Return [X, Y] of the center of cell containing provided text 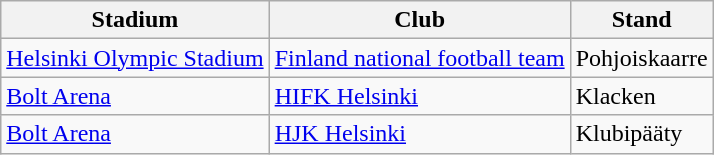
Pohjoiskaarre [642, 58]
Finland national football team [420, 58]
Club [420, 20]
Klubipääty [642, 134]
Stand [642, 20]
Helsinki Olympic Stadium [135, 58]
Klacken [642, 96]
HIFK Helsinki [420, 96]
Stadium [135, 20]
HJK Helsinki [420, 134]
